Determine the [X, Y] coordinate at the center of the cell enclosing the given text.  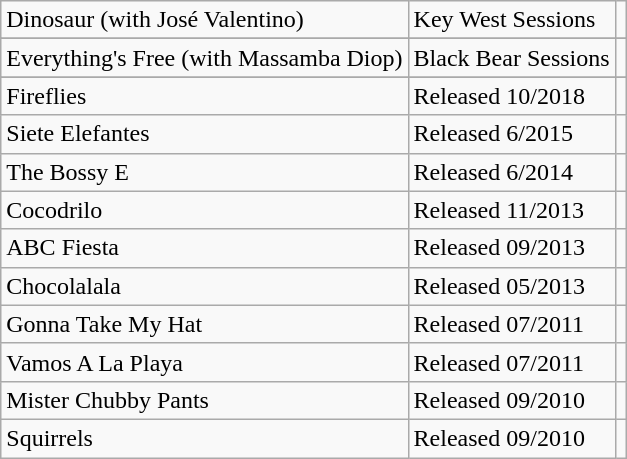
The Bossy E [204, 172]
Black Bear Sessions [512, 58]
Siete Elefantes [204, 134]
Vamos A La Playa [204, 362]
Released 6/2015 [512, 134]
Squirrels [204, 438]
Released 11/2013 [512, 210]
Released 6/2014 [512, 172]
Key West Sessions [512, 20]
Released 05/2013 [512, 286]
Fireflies [204, 96]
Mister Chubby Pants [204, 400]
Released 09/2013 [512, 248]
Dinosaur (with José Valentino) [204, 20]
Everything's Free (with Massamba Diop) [204, 58]
Chocolalala [204, 286]
Cocodrilo [204, 210]
ABC Fiesta [204, 248]
Released 10/2018 [512, 96]
Gonna Take My Hat [204, 324]
